Capture the cell that displays the provided text and extract its (X, Y) central coordinate. 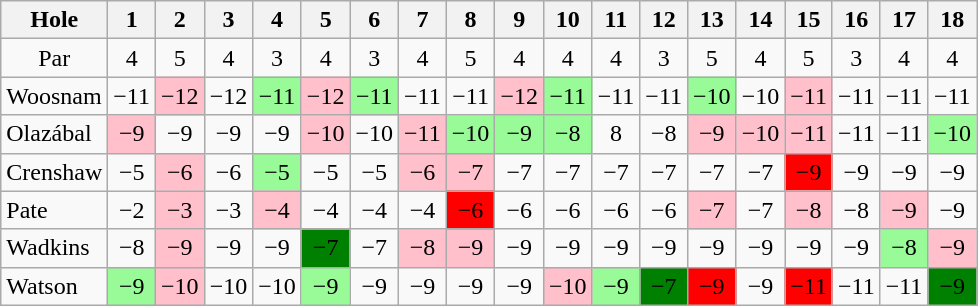
−2 (132, 210)
Wadkins (54, 248)
Pate (54, 210)
2 (180, 20)
17 (904, 20)
10 (568, 20)
1 (132, 20)
14 (760, 20)
Woosnam (54, 96)
Watson (54, 286)
11 (616, 20)
18 (952, 20)
Crenshaw (54, 172)
15 (809, 20)
13 (712, 20)
9 (520, 20)
7 (423, 20)
16 (856, 20)
12 (664, 20)
Par (54, 58)
Hole (54, 20)
Olazábal (54, 134)
6 (374, 20)
